Identify which cell holds the provided text, then report its [X, Y] central coordinate. 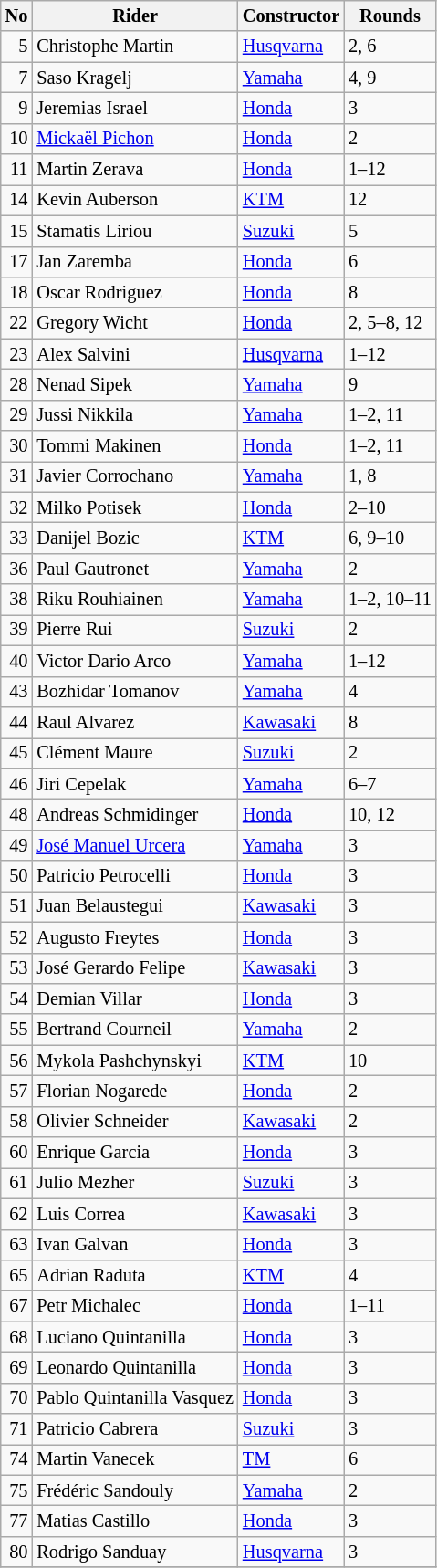
14 [16, 200]
Constructor [291, 16]
Riku Rouhiainen [135, 600]
Mickaël Pichon [135, 139]
Juan Belaustegui [135, 906]
54 [16, 998]
Saso Kragelj [135, 78]
TM [291, 1459]
75 [16, 1490]
1–2, 10–11 [390, 600]
51 [16, 906]
70 [16, 1398]
80 [16, 1552]
Christophe Martin [135, 47]
67 [16, 1306]
44 [16, 722]
1, 8 [390, 476]
No [16, 16]
Bozhidar Tomanov [135, 692]
57 [16, 1091]
33 [16, 538]
18 [16, 292]
30 [16, 446]
José Manuel Urcera [135, 845]
Jan Zaremba [135, 262]
Danijel Bozic [135, 538]
Luis Correa [135, 1214]
Clément Maure [135, 753]
Nenad Sipek [135, 384]
29 [16, 415]
7 [16, 78]
Luciano Quintanilla [135, 1337]
4, 9 [390, 78]
39 [16, 630]
49 [16, 845]
Jeremias Israel [135, 108]
36 [16, 569]
Alex Salvini [135, 354]
40 [16, 661]
68 [16, 1337]
Raul Alvarez [135, 722]
Rider [135, 16]
Adrian Raduta [135, 1275]
Paul Gautronet [135, 569]
52 [16, 937]
Milko Potisek [135, 507]
11 [16, 170]
10, 12 [390, 814]
17 [16, 262]
Demian Villar [135, 998]
Frédéric Sandouly [135, 1490]
15 [16, 231]
23 [16, 354]
Jussi Nikkila [135, 415]
45 [16, 753]
Andreas Schmidinger [135, 814]
Oscar Rodriguez [135, 292]
56 [16, 1061]
José Gerardo Felipe [135, 968]
69 [16, 1367]
Victor Dario Arco [135, 661]
Martin Zerava [135, 170]
61 [16, 1183]
Patricio Petrocelli [135, 876]
Mykola Pashchynskyi [135, 1061]
50 [16, 876]
Leonardo Quintanilla [135, 1367]
31 [16, 476]
65 [16, 1275]
58 [16, 1122]
32 [16, 507]
Matias Castillo [135, 1521]
53 [16, 968]
77 [16, 1521]
Florian Nogarede [135, 1091]
Martin Vanecek [135, 1459]
Bertrand Courneil [135, 1030]
12 [390, 200]
Rounds [390, 16]
Ivan Galvan [135, 1245]
Javier Corrochano [135, 476]
Julio Mezher [135, 1183]
Tommi Makinen [135, 446]
6, 9–10 [390, 538]
Patricio Cabrera [135, 1429]
22 [16, 323]
Kevin Auberson [135, 200]
48 [16, 814]
60 [16, 1153]
Gregory Wicht [135, 323]
55 [16, 1030]
Pierre Rui [135, 630]
2, 5–8, 12 [390, 323]
46 [16, 784]
2, 6 [390, 47]
1–11 [390, 1306]
6–7 [390, 784]
43 [16, 692]
38 [16, 600]
63 [16, 1245]
28 [16, 384]
Enrique Garcia [135, 1153]
62 [16, 1214]
71 [16, 1429]
Augusto Freytes [135, 937]
2–10 [390, 507]
74 [16, 1459]
Olivier Schneider [135, 1122]
Pablo Quintanilla Vasquez [135, 1398]
Stamatis Liriou [135, 231]
Petr Michalec [135, 1306]
Jiri Cepelak [135, 784]
Rodrigo Sanduay [135, 1552]
